Find where the given text appears and provide that cell's center as (x, y) coordinate. 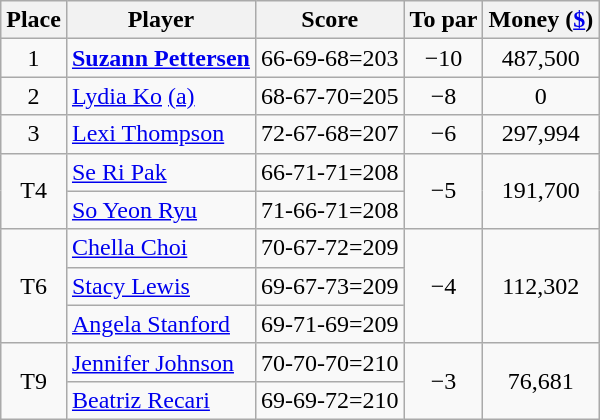
70-67-72=209 (330, 248)
70-70-70=210 (330, 362)
3 (34, 134)
T9 (34, 381)
Score (330, 20)
−3 (444, 381)
Money ($) (541, 20)
−5 (444, 191)
Player (160, 20)
So Yeon Ryu (160, 210)
69-71-69=209 (330, 324)
0 (541, 96)
Stacy Lewis (160, 286)
76,681 (541, 381)
−6 (444, 134)
66-69-68=203 (330, 58)
Beatriz Recari (160, 400)
71-66-71=208 (330, 210)
Jennifer Johnson (160, 362)
−8 (444, 96)
Place (34, 20)
T4 (34, 191)
72-67-68=207 (330, 134)
Lexi Thompson (160, 134)
Se Ri Pak (160, 172)
66-71-71=208 (330, 172)
69-67-73=209 (330, 286)
2 (34, 96)
112,302 (541, 286)
−4 (444, 286)
To par (444, 20)
69-69-72=210 (330, 400)
Chella Choi (160, 248)
191,700 (541, 191)
1 (34, 58)
68-67-70=205 (330, 96)
Angela Stanford (160, 324)
T6 (34, 286)
Suzann Pettersen (160, 58)
297,994 (541, 134)
Lydia Ko (a) (160, 96)
−10 (444, 58)
487,500 (541, 58)
